Extract the (x, y) coordinate from the center of the cell holding the provided text.  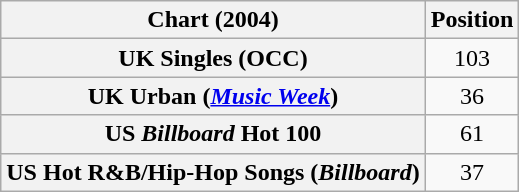
Chart (2004) (213, 20)
UK Urban (Music Week) (213, 96)
103 (472, 58)
US Hot R&B/Hip-Hop Songs (Billboard) (213, 172)
61 (472, 134)
36 (472, 96)
Position (472, 20)
37 (472, 172)
UK Singles (OCC) (213, 58)
US Billboard Hot 100 (213, 134)
